Return the [X, Y] coordinate for the center point of the cell that contains the specified text.  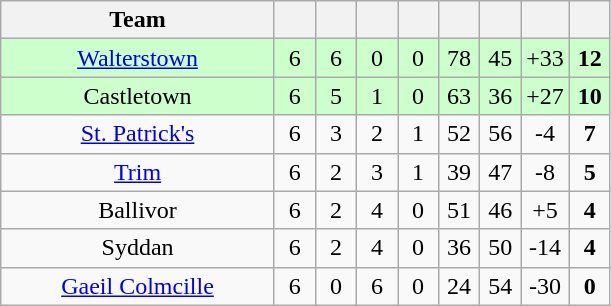
24 [460, 286]
12 [590, 58]
7 [590, 134]
52 [460, 134]
Castletown [138, 96]
-4 [546, 134]
51 [460, 210]
56 [500, 134]
-30 [546, 286]
Ballivor [138, 210]
10 [590, 96]
+27 [546, 96]
47 [500, 172]
54 [500, 286]
Walterstown [138, 58]
78 [460, 58]
-14 [546, 248]
St. Patrick's [138, 134]
-8 [546, 172]
63 [460, 96]
39 [460, 172]
Syddan [138, 248]
50 [500, 248]
Team [138, 20]
Gaeil Colmcille [138, 286]
+33 [546, 58]
46 [500, 210]
+5 [546, 210]
Trim [138, 172]
45 [500, 58]
